Return the (X, Y) coordinate for the center point of the cell that contains the specified text.  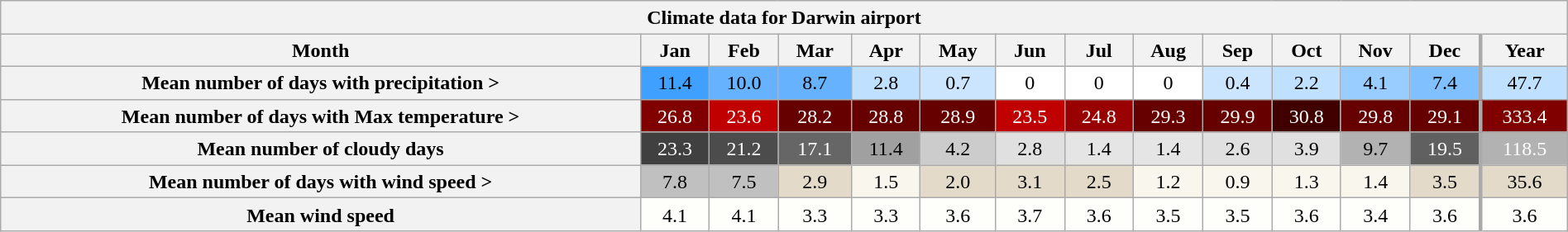
7.4 (1446, 83)
35.6 (1525, 182)
Nov (1374, 50)
3.1 (1030, 182)
Year (1525, 50)
Mean number of cloudy days (321, 149)
3.4 (1374, 215)
Sep (1237, 50)
23.6 (744, 116)
7.5 (744, 182)
Dec (1446, 50)
29.8 (1374, 116)
3.7 (1030, 215)
0.9 (1237, 182)
1.2 (1168, 182)
29.1 (1446, 116)
0.7 (958, 83)
26.8 (675, 116)
17.1 (815, 149)
28.8 (887, 116)
Mar (815, 50)
23.5 (1030, 116)
21.2 (744, 149)
Mean wind speed (321, 215)
Feb (744, 50)
29.3 (1168, 116)
8.7 (815, 83)
118.5 (1525, 149)
Climate data for Darwin airport (784, 17)
28.2 (815, 116)
333.4 (1525, 116)
19.5 (1446, 149)
Month (321, 50)
2.2 (1307, 83)
Jul (1098, 50)
Mean number of days with Max temperature > (321, 116)
2.5 (1098, 182)
Jun (1030, 50)
2.6 (1237, 149)
0.4 (1237, 83)
Jan (675, 50)
2.9 (815, 182)
23.3 (675, 149)
Oct (1307, 50)
1.5 (887, 182)
1.3 (1307, 182)
24.8 (1098, 116)
Aug (1168, 50)
Apr (887, 50)
Mean number of days with wind speed > (321, 182)
30.8 (1307, 116)
47.7 (1525, 83)
28.9 (958, 116)
9.7 (1374, 149)
4.2 (958, 149)
7.8 (675, 182)
May (958, 50)
10.0 (744, 83)
3.9 (1307, 149)
Mean number of days with precipitation > (321, 83)
29.9 (1237, 116)
2.0 (958, 182)
